Determine the (x, y) coordinate at the center of the cell enclosing the given text.  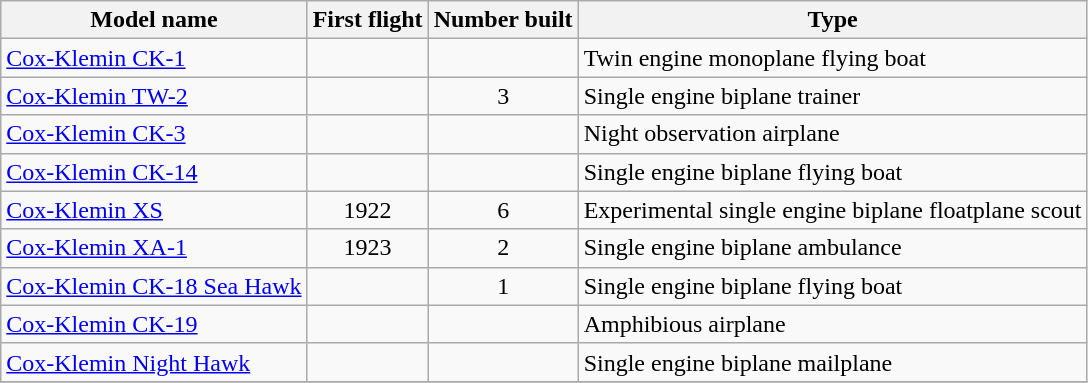
Cox-Klemin TW-2 (154, 96)
Type (832, 20)
Twin engine monoplane flying boat (832, 58)
Cox-Klemin CK-18 Sea Hawk (154, 286)
First flight (368, 20)
6 (503, 210)
Cox-Klemin CK-3 (154, 134)
Cox-Klemin CK-1 (154, 58)
Single engine biplane mailplane (832, 362)
Model name (154, 20)
3 (503, 96)
Cox-Klemin Night Hawk (154, 362)
Night observation airplane (832, 134)
Single engine biplane ambulance (832, 248)
Single engine biplane trainer (832, 96)
1922 (368, 210)
Experimental single engine biplane floatplane scout (832, 210)
Amphibious airplane (832, 324)
Number built (503, 20)
Cox-Klemin XA-1 (154, 248)
1 (503, 286)
2 (503, 248)
1923 (368, 248)
Cox-Klemin CK-14 (154, 172)
Cox-Klemin XS (154, 210)
Cox-Klemin CK-19 (154, 324)
